Detect which cell encompasses the target text, then output its (x, y) center coordinate. 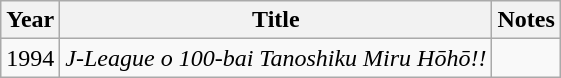
Title (276, 20)
Year (30, 20)
1994 (30, 58)
Notes (526, 20)
J-League o 100-bai Tanoshiku Miru Hōhō!! (276, 58)
